Return the [x, y] coordinate for the center point of the cell that contains the specified text.  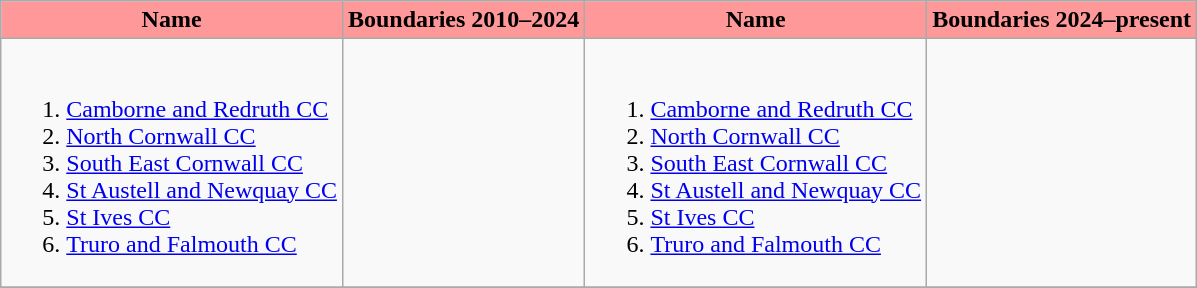
Boundaries 2024–present [1062, 20]
Boundaries 2010–2024 [463, 20]
